Locate the cell with the specified text and output its (X, Y) center coordinate. 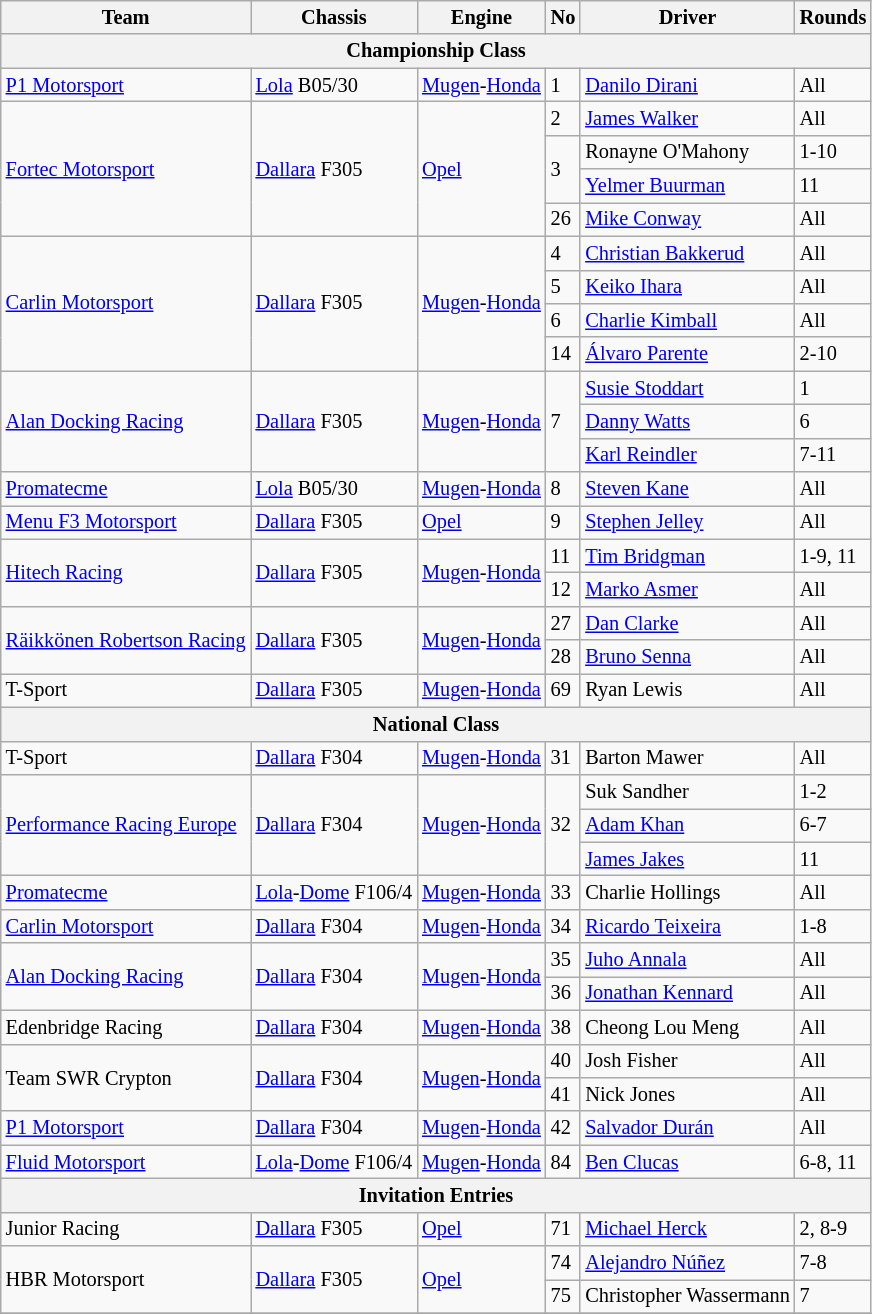
74 (564, 1263)
Cheong Lou Meng (687, 1027)
5 (564, 287)
Team SWR Crypton (126, 1078)
Räikkönen Robertson Racing (126, 640)
Team (126, 17)
Invitation Entries (436, 1195)
Fluid Motorsport (126, 1162)
Hitech Racing (126, 572)
Suk Sandher (687, 791)
38 (564, 1027)
4 (564, 253)
Driver (687, 17)
Bruno Senna (687, 657)
Junior Racing (126, 1229)
Engine (482, 17)
Josh Fisher (687, 1061)
Juho Annala (687, 960)
3 (564, 168)
James Walker (687, 118)
Ryan Lewis (687, 690)
Charlie Kimball (687, 320)
2, 8-9 (834, 1229)
14 (564, 354)
Álvaro Parente (687, 354)
71 (564, 1229)
26 (564, 219)
Chassis (334, 17)
No (564, 17)
2 (564, 118)
40 (564, 1061)
Fortec Motorsport (126, 168)
33 (564, 892)
12 (564, 589)
69 (564, 690)
Michael Herck (687, 1229)
HBR Motorsport (126, 1280)
Mike Conway (687, 219)
Menu F3 Motorsport (126, 522)
41 (564, 1094)
James Jakes (687, 859)
35 (564, 960)
9 (564, 522)
Jonathan Kennard (687, 993)
1-8 (834, 926)
1-10 (834, 152)
Salvador Durán (687, 1128)
Danilo Dirani (687, 85)
31 (564, 758)
75 (564, 1296)
6-8, 11 (834, 1162)
36 (564, 993)
32 (564, 824)
Yelmer Buurman (687, 186)
Dan Clarke (687, 623)
84 (564, 1162)
27 (564, 623)
Ricardo Teixeira (687, 926)
Christopher Wassermann (687, 1296)
34 (564, 926)
42 (564, 1128)
Charlie Hollings (687, 892)
Ben Clucas (687, 1162)
Christian Bakkerud (687, 253)
Adam Khan (687, 825)
7-11 (834, 455)
8 (564, 489)
6-7 (834, 825)
Keiko Ihara (687, 287)
Danny Watts (687, 421)
1-9, 11 (834, 556)
1-2 (834, 791)
Barton Mawer (687, 758)
7-8 (834, 1263)
Championship Class (436, 51)
2-10 (834, 354)
Steven Kane (687, 489)
Marko Asmer (687, 589)
Edenbridge Racing (126, 1027)
Ronayne O'Mahony (687, 152)
Nick Jones (687, 1094)
National Class (436, 724)
Alejandro Núñez (687, 1263)
Tim Bridgman (687, 556)
Susie Stoddart (687, 388)
Stephen Jelley (687, 522)
Karl Reindler (687, 455)
Rounds (834, 17)
28 (564, 657)
Performance Racing Europe (126, 824)
